Return the [X, Y] coordinate for the center point of the cell that contains the specified text.  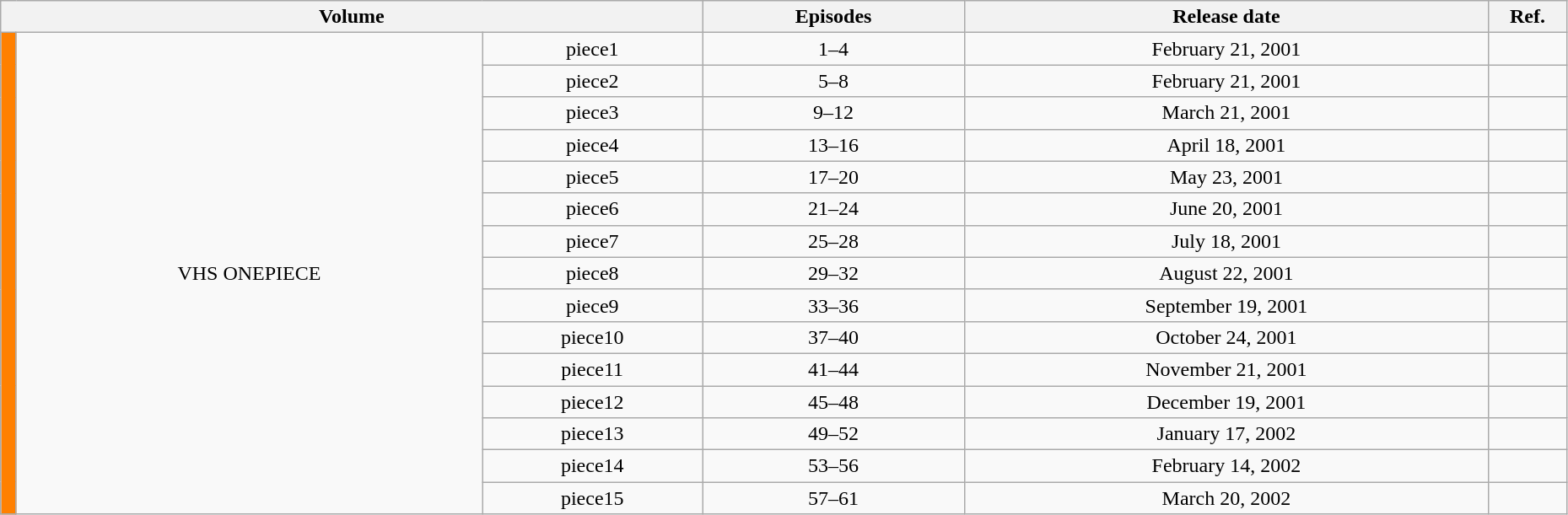
29–32 [833, 273]
41–44 [833, 369]
piece11 [592, 369]
piece13 [592, 434]
piece7 [592, 241]
9–12 [833, 113]
January 17, 2002 [1226, 434]
August 22, 2001 [1226, 273]
March 20, 2002 [1226, 498]
piece3 [592, 113]
piece12 [592, 402]
piece15 [592, 498]
piece10 [592, 337]
June 20, 2001 [1226, 209]
piece4 [592, 145]
piece8 [592, 273]
33–36 [833, 305]
Ref. [1528, 17]
5–8 [833, 81]
September 19, 2001 [1226, 305]
piece14 [592, 466]
13–16 [833, 145]
49–52 [833, 434]
piece5 [592, 177]
piece9 [592, 305]
17–20 [833, 177]
45–48 [833, 402]
April 18, 2001 [1226, 145]
Release date [1226, 17]
57–61 [833, 498]
piece2 [592, 81]
piece6 [592, 209]
piece1 [592, 49]
November 21, 2001 [1226, 369]
21–24 [833, 209]
53–56 [833, 466]
Episodes [833, 17]
Volume [352, 17]
VHS ONEPIECE [249, 273]
July 18, 2001 [1226, 241]
February 14, 2002 [1226, 466]
December 19, 2001 [1226, 402]
25–28 [833, 241]
March 21, 2001 [1226, 113]
May 23, 2001 [1226, 177]
37–40 [833, 337]
October 24, 2001 [1226, 337]
1–4 [833, 49]
